For the text-containing cell, return its midpoint in [x, y] coordinate format. 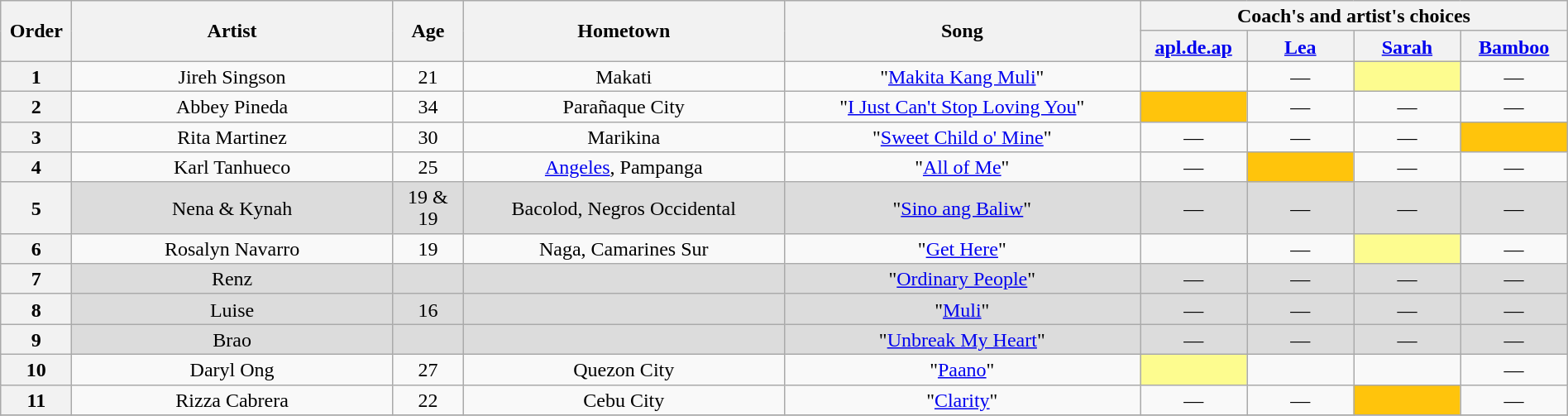
Song [963, 31]
"All of Me" [963, 167]
Makati [624, 76]
Parañaque City [624, 106]
Artist [232, 31]
"Muli" [963, 309]
Daryl Ong [232, 369]
27 [428, 369]
34 [428, 106]
"Clarity" [963, 400]
Bamboo [1513, 46]
Rosalyn Navarro [232, 248]
"Ordinary People" [963, 280]
Rita Martinez [232, 137]
apl.de.ap [1194, 46]
Nena & Kynah [232, 208]
Brao [232, 339]
"I Just Can't Stop Loving You" [963, 106]
"Makita Kang Muli" [963, 76]
"Sino ang Baliw" [963, 208]
Order [36, 31]
10 [36, 369]
4 [36, 167]
3 [36, 137]
30 [428, 137]
Cebu City [624, 400]
25 [428, 167]
Jireh Singson [232, 76]
Hometown [624, 31]
Karl Tanhueco [232, 167]
Coach's and artist's choices [1355, 17]
Age [428, 31]
Angeles, Pampanga [624, 167]
19 [428, 248]
"Get Here" [963, 248]
8 [36, 309]
"Unbreak My Heart" [963, 339]
16 [428, 309]
"Paano" [963, 369]
Naga, Camarines Sur [624, 248]
19 & 19 [428, 208]
5 [36, 208]
Lea [1300, 46]
22 [428, 400]
Quezon City [624, 369]
1 [36, 76]
2 [36, 106]
Luise [232, 309]
9 [36, 339]
"Sweet Child o' Mine" [963, 137]
Marikina [624, 137]
7 [36, 280]
11 [36, 400]
Rizza Cabrera [232, 400]
Sarah [1408, 46]
Abbey Pineda [232, 106]
Bacolod, Negros Occidental [624, 208]
Renz [232, 280]
6 [36, 248]
21 [428, 76]
